Find where the given text appears and provide that cell's center as [x, y] coordinate. 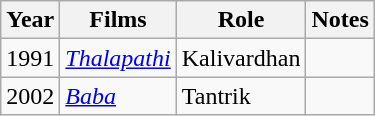
Films [118, 20]
Thalapathi [118, 58]
Role [241, 20]
Tantrik [241, 96]
2002 [30, 96]
Baba [118, 96]
Year [30, 20]
Kalivardhan [241, 58]
Notes [340, 20]
1991 [30, 58]
